Identify which cell holds the provided text, then report its [x, y] central coordinate. 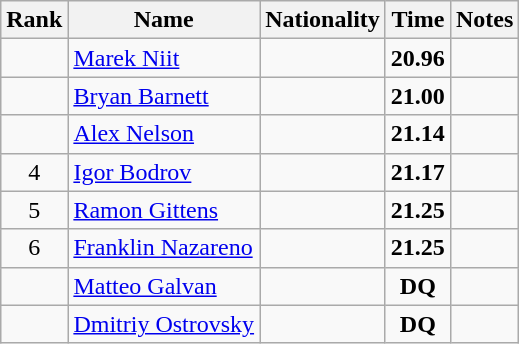
Bryan Barnett [164, 96]
21.14 [418, 134]
Rank [34, 20]
Nationality [323, 20]
Time [418, 20]
Ramon Gittens [164, 210]
Marek Niit [164, 58]
Matteo Galvan [164, 286]
Notes [484, 20]
21.17 [418, 172]
20.96 [418, 58]
6 [34, 248]
Franklin Nazareno [164, 248]
5 [34, 210]
21.00 [418, 96]
Name [164, 20]
4 [34, 172]
Dmitriy Ostrovsky [164, 324]
Igor Bodrov [164, 172]
Alex Nelson [164, 134]
